Pinpoint the cell where the given text exists, returning its [x, y] midpoint coordinate. 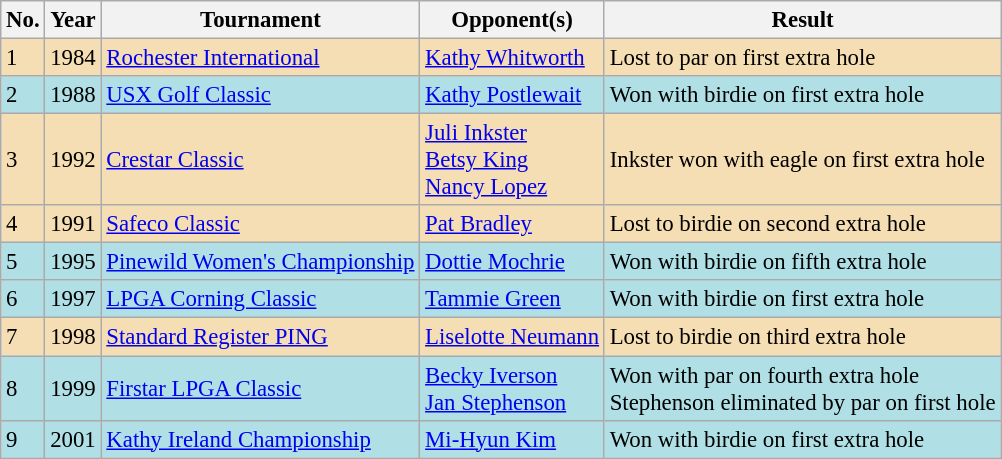
LPGA Corning Classic [260, 299]
Liselotte Neumann [512, 337]
Lost to birdie on third extra hole [802, 337]
Rochester International [260, 58]
2001 [73, 439]
Tammie Green [512, 299]
1997 [73, 299]
Becky Iverson Jan Stephenson [512, 388]
Opponent(s) [512, 20]
4 [23, 224]
Mi-Hyun Kim [512, 439]
Result [802, 20]
Kathy Postlewait [512, 95]
Crestar Classic [260, 160]
Safeco Classic [260, 224]
Tournament [260, 20]
Lost to birdie on second extra hole [802, 224]
Year [73, 20]
1984 [73, 58]
Won with birdie on fifth extra hole [802, 262]
5 [23, 262]
6 [23, 299]
USX Golf Classic [260, 95]
1998 [73, 337]
1995 [73, 262]
7 [23, 337]
1988 [73, 95]
3 [23, 160]
Won with par on fourth extra holeStephenson eliminated by par on first hole [802, 388]
1992 [73, 160]
Kathy Whitworth [512, 58]
Juli Inkster Betsy King Nancy Lopez [512, 160]
Inkster won with eagle on first extra hole [802, 160]
1999 [73, 388]
Standard Register PING [260, 337]
Firstar LPGA Classic [260, 388]
9 [23, 439]
Kathy Ireland Championship [260, 439]
Pinewild Women's Championship [260, 262]
1 [23, 58]
Pat Bradley [512, 224]
2 [23, 95]
Lost to par on first extra hole [802, 58]
1991 [73, 224]
No. [23, 20]
8 [23, 388]
Dottie Mochrie [512, 262]
